Search for the cell housing the specified text and yield its [x, y] center coordinate. 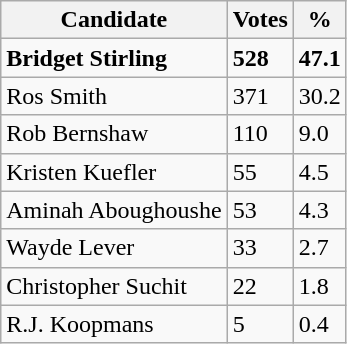
30.2 [320, 96]
Votes [260, 20]
528 [260, 58]
Wayde Lever [114, 248]
Candidate [114, 20]
47.1 [320, 58]
% [320, 20]
1.8 [320, 286]
4.3 [320, 210]
2.7 [320, 248]
9.0 [320, 134]
Aminah Aboughoushe [114, 210]
R.J. Koopmans [114, 324]
0.4 [320, 324]
55 [260, 172]
Bridget Stirling [114, 58]
Rob Bernshaw [114, 134]
371 [260, 96]
4.5 [320, 172]
5 [260, 324]
110 [260, 134]
53 [260, 210]
Kristen Kuefler [114, 172]
22 [260, 286]
Ros Smith [114, 96]
33 [260, 248]
Christopher Suchit [114, 286]
